Capture the cell that displays the provided text and extract its [x, y] central coordinate. 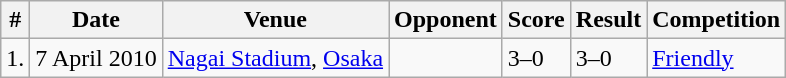
# [16, 20]
Score [536, 20]
Nagai Stadium, Osaka [275, 58]
Result [608, 20]
Opponent [446, 20]
Venue [275, 20]
1. [16, 58]
7 April 2010 [96, 58]
Competition [716, 20]
Friendly [716, 58]
Date [96, 20]
